Search for the cell housing the specified text and yield its [x, y] center coordinate. 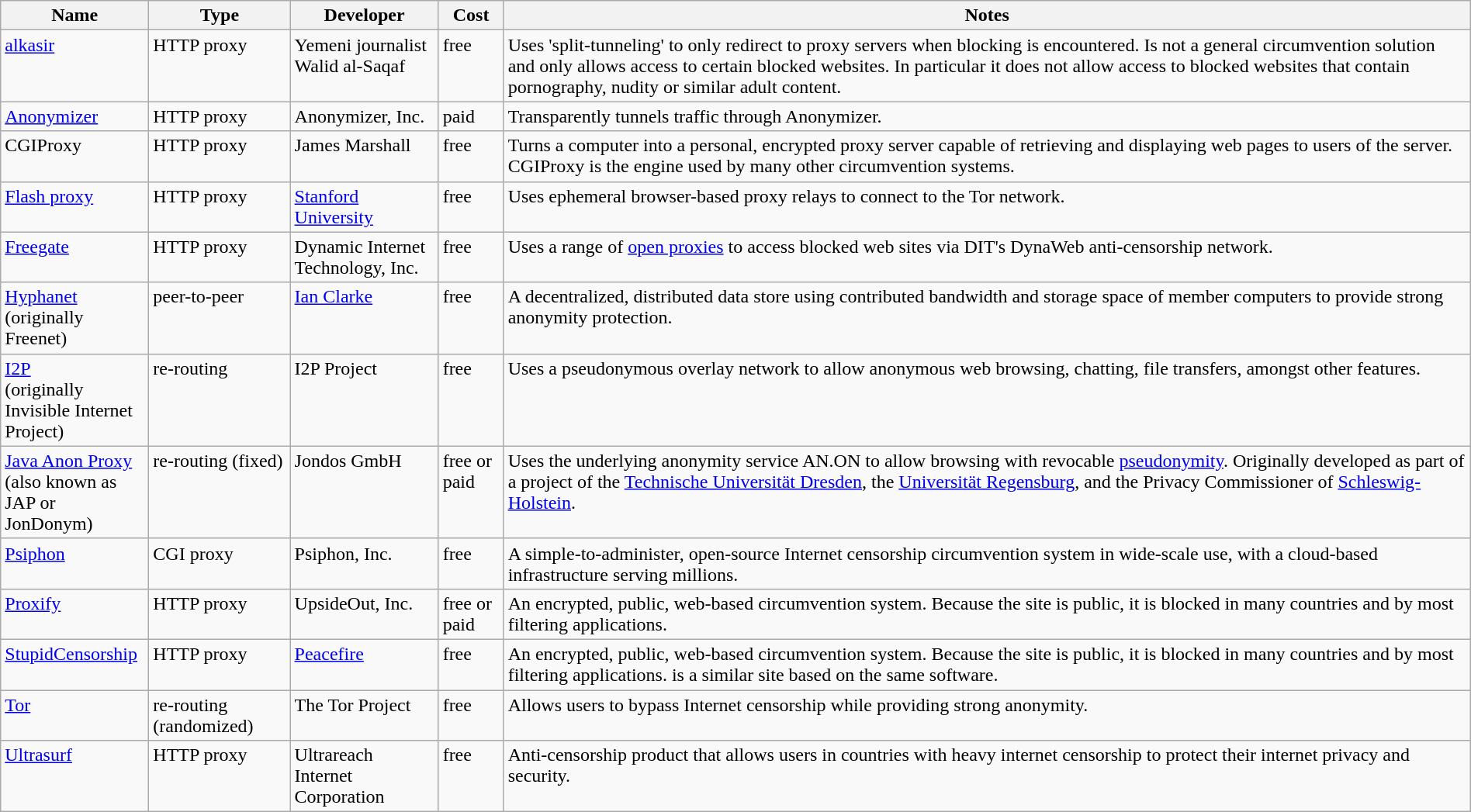
Uses ephemeral browser-based proxy relays to connect to the Tor network. [987, 206]
StupidCensorship [74, 664]
Developer [365, 16]
UpsideOut, Inc. [365, 614]
Jondos GmbH [365, 492]
Allows users to bypass Internet censorship while providing strong anonymity. [987, 715]
Psiphon [74, 563]
Anonymizer [74, 116]
I2P Project [365, 400]
Psiphon, Inc. [365, 563]
paid [471, 116]
Freegate [74, 257]
re-routing (fixed) [220, 492]
Ultrasurf [74, 776]
Stanford University [365, 206]
Transparently tunnels traffic through Anonymizer. [987, 116]
Dynamic Internet Technology, Inc. [365, 257]
A simple-to-administer, open-source Internet censorship circumvention system in wide-scale use, with a cloud-based infrastructure serving millions. [987, 563]
CGI proxy [220, 563]
Name [74, 16]
Type [220, 16]
Flash proxy [74, 206]
re-routing [220, 400]
An encrypted, public, web-based circumvention system. Because the site is public, it is blocked in many countries and by most filtering applications. [987, 614]
Java Anon Proxy (also known as JAP or JonDonym) [74, 492]
A decentralized, distributed data store using contributed bandwidth and storage space of member computers to provide strong anonymity protection. [987, 318]
Anonymizer, Inc. [365, 116]
Anti-censorship product that allows users in countries with heavy internet censorship to protect their internet privacy and security. [987, 776]
Notes [987, 16]
CGIProxy [74, 157]
Ian Clarke [365, 318]
Uses a pseudonymous overlay network to allow anonymous web browsing, chatting, file transfers, amongst other features. [987, 400]
peer-to-peer [220, 318]
The Tor Project [365, 715]
Hyphanet (originally Freenet) [74, 318]
Cost [471, 16]
Uses a range of open proxies to access blocked web sites via DIT's DynaWeb anti-censorship network. [987, 257]
re-routing (randomized) [220, 715]
Proxify [74, 614]
Yemeni journalist Walid al-Saqaf [365, 66]
Tor [74, 715]
Peacefire [365, 664]
James Marshall [365, 157]
alkasir [74, 66]
Ultrareach Internet Corporation [365, 776]
I2P (originally Invisible Internet Project) [74, 400]
